Find where the given text appears and provide that cell's center as (X, Y) coordinate. 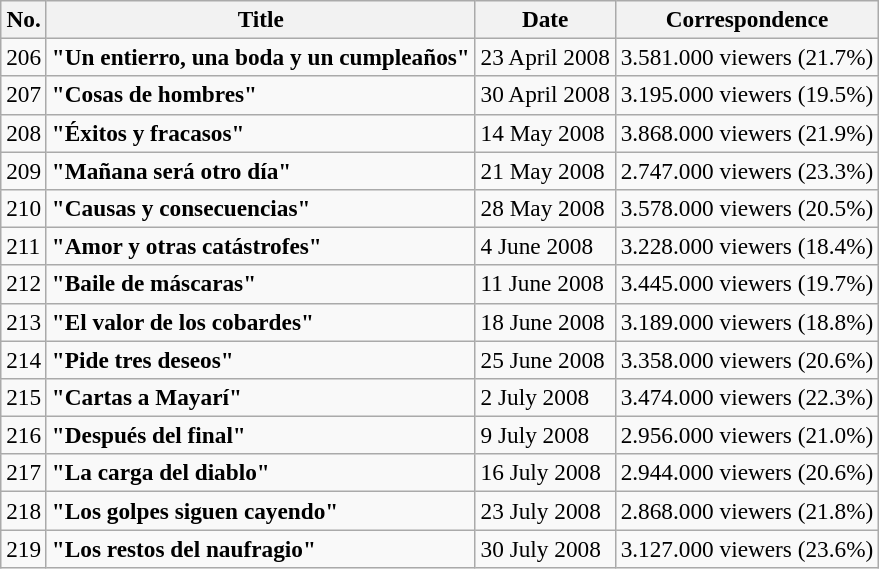
3.445.000 viewers (19.7%) (747, 284)
213 (24, 322)
3.127.000 viewers (23.6%) (747, 548)
14 May 2008 (545, 133)
3.474.000 viewers (22.3%) (747, 397)
No. (24, 19)
3.195.000 viewers (19.5%) (747, 95)
"Después del final" (260, 435)
2.944.000 viewers (20.6%) (747, 473)
30 April 2008 (545, 95)
212 (24, 284)
3.189.000 viewers (18.8%) (747, 322)
"Los golpes siguen cayendo" (260, 510)
"Baile de máscaras" (260, 284)
2 July 2008 (545, 397)
"Causas y consecuencias" (260, 208)
3.358.000 viewers (20.6%) (747, 359)
Correspondence (747, 19)
11 June 2008 (545, 284)
25 June 2008 (545, 359)
"Mañana será otro día" (260, 170)
2.868.000 viewers (21.8%) (747, 510)
211 (24, 246)
2.747.000 viewers (23.3%) (747, 170)
219 (24, 548)
"La carga del diablo" (260, 473)
3.581.000 viewers (21.7%) (747, 57)
23 July 2008 (545, 510)
208 (24, 133)
3.228.000 viewers (18.4%) (747, 246)
"Cartas a Mayarí" (260, 397)
2.956.000 viewers (21.0%) (747, 435)
Title (260, 19)
21 May 2008 (545, 170)
"Pide tres deseos" (260, 359)
215 (24, 397)
209 (24, 170)
30 July 2008 (545, 548)
9 July 2008 (545, 435)
218 (24, 510)
207 (24, 95)
3.868.000 viewers (21.9%) (747, 133)
217 (24, 473)
Date (545, 19)
"Éxitos y fracasos" (260, 133)
"El valor de los cobardes" (260, 322)
214 (24, 359)
23 April 2008 (545, 57)
206 (24, 57)
4 June 2008 (545, 246)
"Amor y otras catástrofes" (260, 246)
"Cosas de hombres" (260, 95)
210 (24, 208)
18 June 2008 (545, 322)
216 (24, 435)
3.578.000 viewers (20.5%) (747, 208)
"Los restos del naufragio" (260, 548)
"Un entierro, una boda y un cumpleaños" (260, 57)
28 May 2008 (545, 208)
16 July 2008 (545, 473)
